Find where the given text appears and provide that cell's center as (x, y) coordinate. 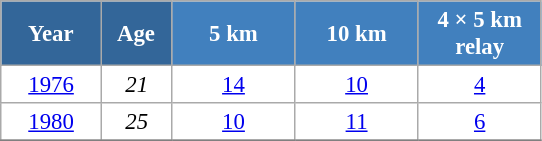
4 (480, 85)
21 (136, 85)
1980 (52, 122)
Age (136, 34)
25 (136, 122)
1976 (52, 85)
6 (480, 122)
Year (52, 34)
11 (356, 122)
10 km (356, 34)
5 km (234, 34)
14 (234, 85)
4 × 5 km relay (480, 34)
